Scan for the cell matching the given text and deliver its (X, Y) coordinate at center. 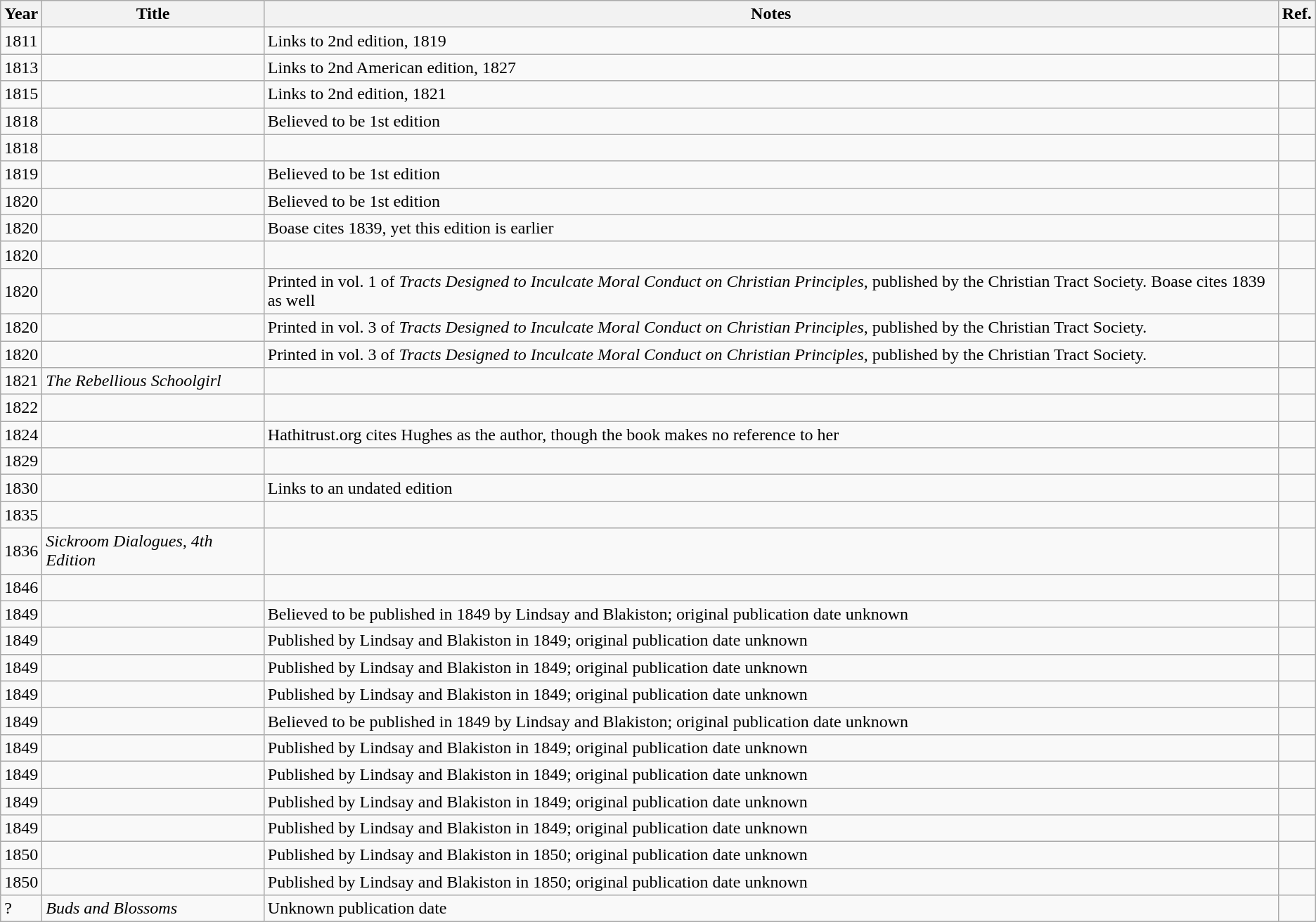
Sickroom Dialogues, 4th Edition (153, 551)
Title (153, 14)
The Rebellious Schoolgirl (153, 381)
Year (21, 14)
1835 (21, 515)
1813 (21, 68)
Unknown publication date (770, 909)
Links to 2nd American edition, 1827 (770, 68)
Boase cites 1839, yet this edition is earlier (770, 228)
1836 (21, 551)
1829 (21, 461)
Buds and Blossoms (153, 909)
Links to 2nd edition, 1819 (770, 41)
Links to 2nd edition, 1821 (770, 94)
1815 (21, 94)
1811 (21, 41)
Links to an undated edition (770, 488)
1821 (21, 381)
Hathitrust.org cites Hughes as the author, though the book makes no reference to her (770, 435)
Notes (770, 14)
1846 (21, 587)
? (21, 909)
Ref. (1296, 14)
1822 (21, 408)
1830 (21, 488)
1819 (21, 174)
1824 (21, 435)
